Identify which cell holds the provided text, then report its [x, y] central coordinate. 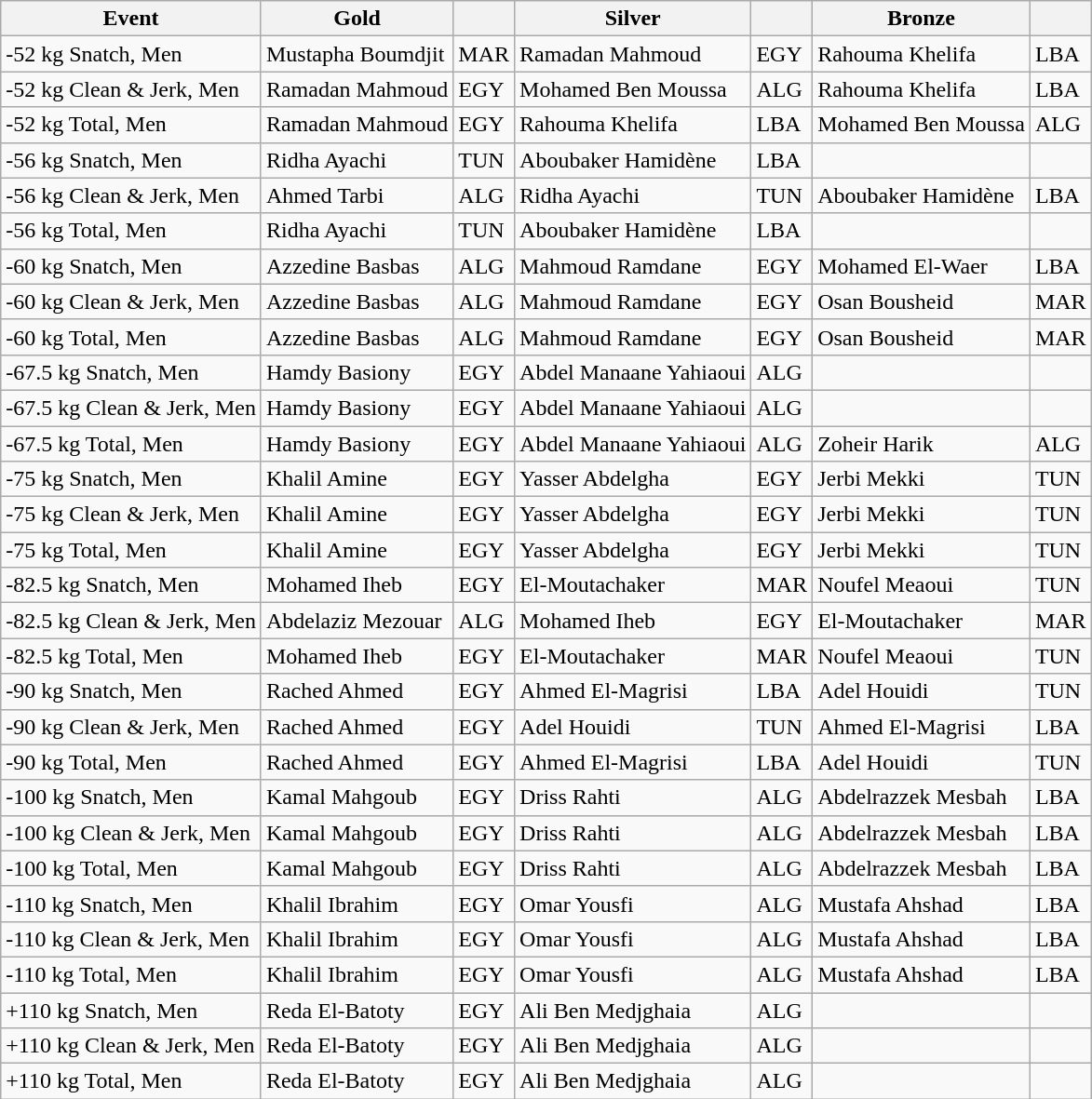
+110 kg Clean & Jerk, Men [131, 1046]
-60 kg Clean & Jerk, Men [131, 302]
-52 kg Total, Men [131, 125]
-60 kg Snatch, Men [131, 266]
Event [131, 19]
-90 kg Total, Men [131, 762]
+110 kg Total, Men [131, 1081]
Silver [633, 19]
-82.5 kg Snatch, Men [131, 585]
-110 kg Clean & Jerk, Men [131, 939]
-100 kg Snatch, Men [131, 797]
-82.5 kg Clean & Jerk, Men [131, 621]
-90 kg Clean & Jerk, Men [131, 727]
-110 kg Total, Men [131, 974]
-75 kg Total, Men [131, 550]
-75 kg Snatch, Men [131, 479]
-100 kg Clean & Jerk, Men [131, 833]
Zoheir Harik [922, 444]
-100 kg Total, Men [131, 868]
-67.5 kg Clean & Jerk, Men [131, 408]
-67.5 kg Total, Men [131, 444]
-56 kg Total, Men [131, 231]
+110 kg Snatch, Men [131, 1010]
-56 kg Snatch, Men [131, 160]
-60 kg Total, Men [131, 337]
Abdelaziz Mezouar [357, 621]
-56 kg Clean & Jerk, Men [131, 195]
-75 kg Clean & Jerk, Men [131, 515]
Bronze [922, 19]
Mohamed El-Waer [922, 266]
-82.5 kg Total, Men [131, 656]
Mustapha Boumdjit [357, 54]
-52 kg Snatch, Men [131, 54]
Ahmed Tarbi [357, 195]
-90 kg Snatch, Men [131, 691]
Gold [357, 19]
-52 kg Clean & Jerk, Men [131, 89]
-110 kg Snatch, Men [131, 904]
-67.5 kg Snatch, Men [131, 372]
